Scan for the cell matching the given text and deliver its [x, y] coordinate at center. 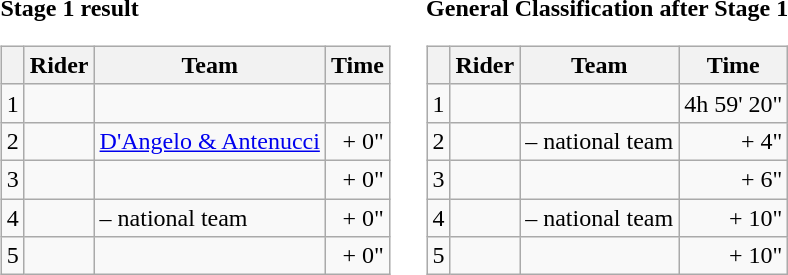
D'Angelo & Antenucci [210, 141]
4h 59' 20" [734, 103]
+ 6" [734, 179]
+ 4" [734, 141]
